For the text-containing cell, return its midpoint in (x, y) coordinate format. 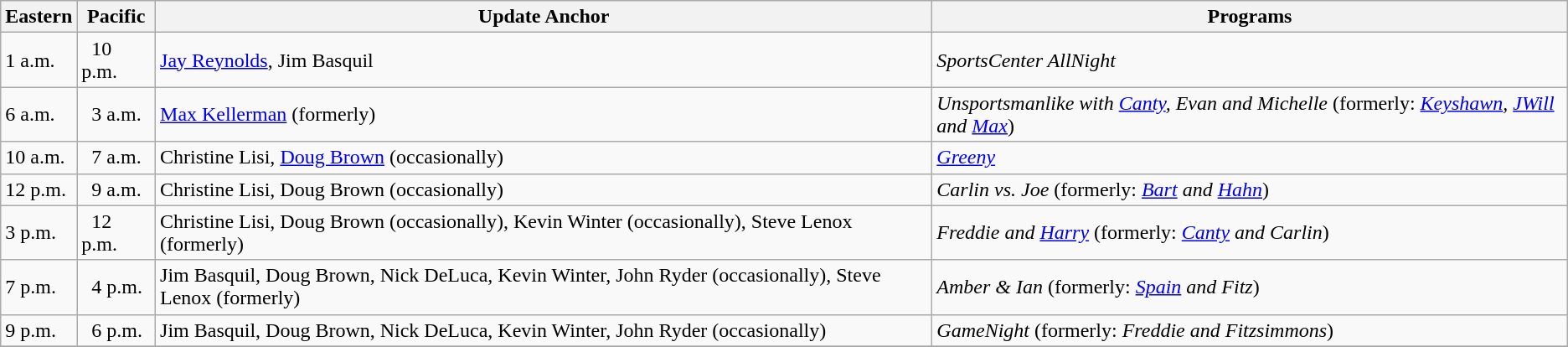
9 a.m. (116, 189)
Unsportsmanlike with Canty, Evan and Michelle (formerly: Keyshawn, JWill and Max) (1250, 114)
3 a.m. (116, 114)
Update Anchor (544, 17)
6 p.m. (116, 330)
4 p.m. (116, 287)
Programs (1250, 17)
Eastern (39, 17)
7 a.m. (116, 158)
SportsCenter AllNight (1250, 60)
9 p.m. (39, 330)
Freddie and Harry (formerly: Canty and Carlin) (1250, 233)
Jim Basquil, Doug Brown, Nick DeLuca, Kevin Winter, John Ryder (occasionally), Steve Lenox (formerly) (544, 287)
Greeny (1250, 158)
Amber & Ian (formerly: Spain and Fitz) (1250, 287)
6 a.m. (39, 114)
3 p.m. (39, 233)
1 a.m. (39, 60)
GameNight (formerly: Freddie and Fitzsimmons) (1250, 330)
Jim Basquil, Doug Brown, Nick DeLuca, Kevin Winter, John Ryder (occasionally) (544, 330)
Carlin vs. Joe (formerly: Bart and Hahn) (1250, 189)
10 p.m. (116, 60)
10 a.m. (39, 158)
7 p.m. (39, 287)
Max Kellerman (formerly) (544, 114)
Jay Reynolds, Jim Basquil (544, 60)
Christine Lisi, Doug Brown (occasionally), Kevin Winter (occasionally), Steve Lenox (formerly) (544, 233)
Pacific (116, 17)
